For the text-containing cell, return its midpoint in [x, y] coordinate format. 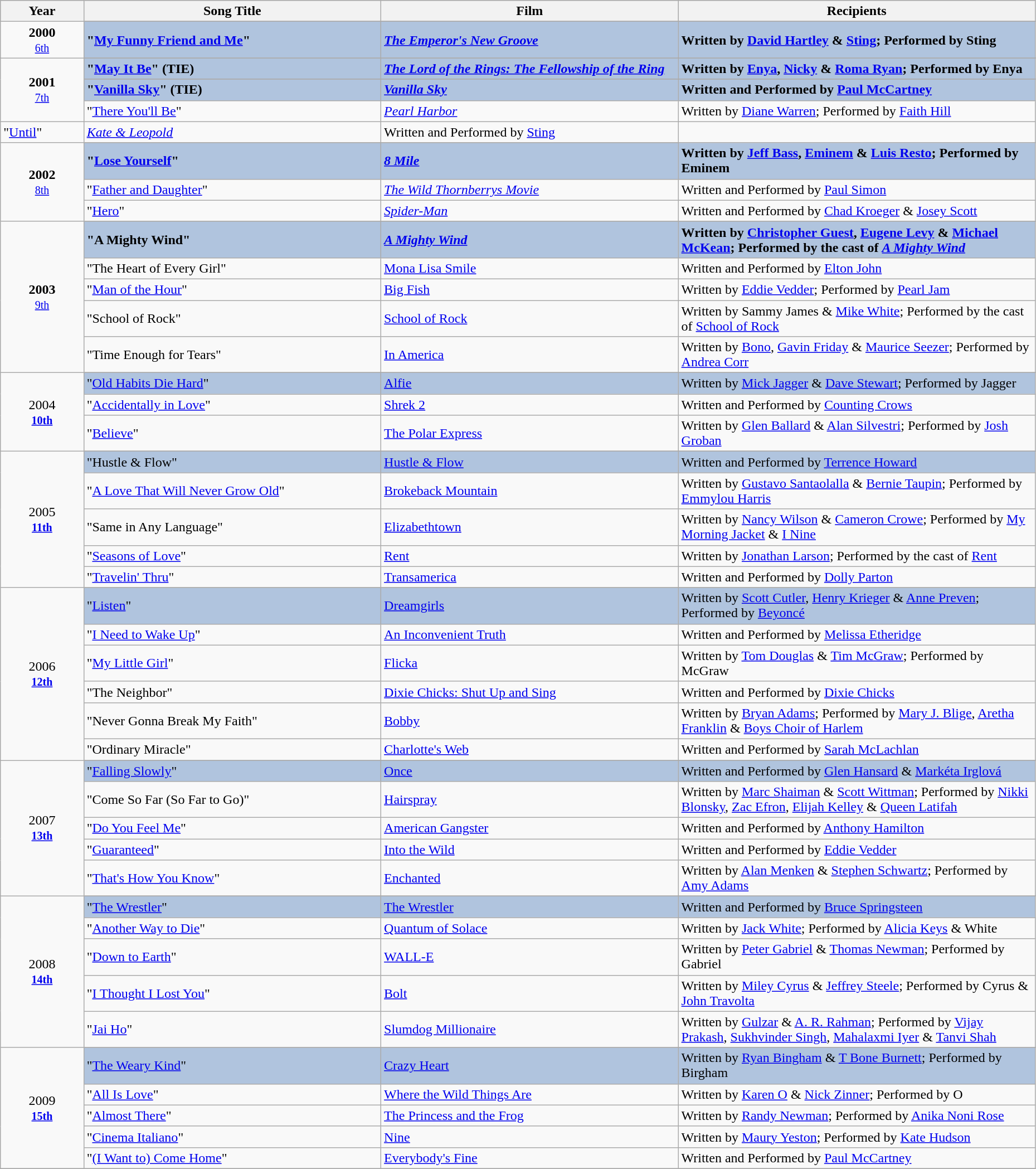
In America [529, 355]
Bobby [529, 720]
"There You'll Be" [232, 111]
"A Mighty Wind" [232, 240]
Kate & Leopold [232, 132]
"Travelin' Thru" [232, 577]
Written and Performed by Sting [529, 132]
Quantum of Solace [529, 928]
200814th [42, 972]
Written and Performed by Sarah McLachlan [857, 749]
Written by Eddie Vedder; Performed by Pearl Jam [857, 289]
8 Mile [529, 161]
"Father and Daughter" [232, 190]
Written and Performed by Dixie Chicks [857, 692]
Brokeback Mountain [529, 491]
A Mighty Wind [529, 240]
"May It Be" (TIE) [232, 69]
Written by Jeff Bass, Eminem & Luis Resto; Performed by Eminem [857, 161]
Written by Jonathan Larson; Performed by the cast of Rent [857, 556]
20017th [42, 90]
Spider-Man [529, 211]
Written by Tom Douglas & Tim McGraw; Performed by McGraw [857, 663]
"Accidentally in Love" [232, 405]
Dixie Chicks: Shut Up and Sing [529, 692]
Written by Karen O & Nick Zinner; Performed by O [857, 1094]
Written by Sammy James & Mike White; Performed by the cast of School of Rock [857, 318]
"The Weary Kind" [232, 1066]
Written by Miley Cyrus & Jeffrey Steele; Performed by Cyrus & John Travolta [857, 993]
Written and Performed by Paul Simon [857, 190]
"Almost There" [232, 1115]
Written and Performed by Dolly Parton [857, 577]
"(I Want to) Come Home" [232, 1158]
Written by Diane Warren; Performed by Faith Hill [857, 111]
"The Neighbor" [232, 692]
"Never Gonna Break My Faith" [232, 720]
"Vanilla Sky" (TIE) [232, 90]
Big Fish [529, 289]
Once [529, 771]
The Wrestler [529, 907]
"My Little Girl" [232, 663]
Where the Wild Things Are [529, 1094]
200511th [42, 520]
200713th [42, 828]
Rent [529, 556]
Written by David Hartley & Sting; Performed by Sting [857, 40]
20028th [42, 182]
Written by Nancy Wilson & Cameron Crowe; Performed by My Morning Jacket & I Nine [857, 527]
The Emperor's New Groove [529, 40]
"Falling Slowly" [232, 771]
"Believe" [232, 434]
Hustle & Flow [529, 462]
Written by Bono, Gavin Friday & Maurice Seezer; Performed by Andrea Corr [857, 355]
Written and Performed by Glen Hansard & Markéta Irglová [857, 771]
Transamerica [529, 577]
Hairspray [529, 799]
Film [529, 11]
"Seasons of Love" [232, 556]
"Time Enough for Tears" [232, 355]
"Guaranteed" [232, 850]
Written and Performed by Chad Kroeger & Josey Scott [857, 211]
Crazy Heart [529, 1066]
Written by Gustavo Santaolalla & Bernie Taupin; Performed by Emmylou Harris [857, 491]
Bolt [529, 993]
Written by Glen Ballard & Alan Silvestri; Performed by Josh Groban [857, 434]
"The Wrestler" [232, 907]
Elizabethtown [529, 527]
Song Title [232, 11]
American Gangster [529, 828]
Written by Scott Cutler, Henry Krieger & Anne Preven; Performed by Beyoncé [857, 605]
Mona Lisa Smile [529, 268]
Vanilla Sky [529, 90]
Written and Performed by Terrence Howard [857, 462]
Written by Jack White; Performed by Alicia Keys & White [857, 928]
Written and Performed by Bruce Springsteen [857, 907]
"Listen" [232, 605]
The Lord of the Rings: The Fellowship of the Ring [529, 69]
"Same in Any Language" [232, 527]
Flicka [529, 663]
"Hustle & Flow" [232, 462]
Written and Performed by Counting Crows [857, 405]
"Old Habits Die Hard" [232, 384]
Year [42, 11]
Written and Performed by Eddie Vedder [857, 850]
"I Thought I Lost You" [232, 993]
Written by Maury Yeston; Performed by Kate Hudson [857, 1137]
Charlotte's Web [529, 749]
Recipients [857, 11]
"Hero" [232, 211]
Written by Randy Newman; Performed by Anika Noni Rose [857, 1115]
"My Funny Friend and Me" [232, 40]
Pearl Harbor [529, 111]
"Man of the Hour" [232, 289]
"Another Way to Die" [232, 928]
An Inconvenient Truth [529, 634]
"That's How You Know" [232, 879]
200915th [42, 1108]
200410th [42, 413]
School of Rock [529, 318]
Written by Christopher Guest, Eugene Levy & Michael McKean; Performed by the cast of A Mighty Wind [857, 240]
20039th [42, 297]
The Polar Express [529, 434]
Written by Marc Shaiman & Scott Wittman; Performed by Nikki Blonsky, Zac Efron, Elijah Kelley & Queen Latifah [857, 799]
Written by Alan Menken & Stephen Schwartz; Performed by Amy Adams [857, 879]
200612th [42, 673]
"Lose Yourself" [232, 161]
"A Love That Will Never Grow Old" [232, 491]
The Princess and the Frog [529, 1115]
Written by Ryan Bingham & T Bone Burnett; Performed by Birgham [857, 1066]
WALL-E [529, 957]
Alfie [529, 384]
The Wild Thornberrys Movie [529, 190]
"All Is Love" [232, 1094]
"Until" [42, 132]
Written and Performed by Anthony Hamilton [857, 828]
Written by Gulzar & A. R. Rahman; Performed by Vijay Prakash, Sukhvinder Singh, Mahalaxmi Iyer & Tanvi Shah [857, 1029]
"The Heart of Every Girl" [232, 268]
Nine [529, 1137]
"Cinema Italiano" [232, 1137]
"Come So Far (So Far to Go)" [232, 799]
Written by Peter Gabriel & Thomas Newman; Performed by Gabriel [857, 957]
"I Need to Wake Up" [232, 634]
"Jai Ho" [232, 1029]
Shrek 2 [529, 405]
Enchanted [529, 879]
Everybody's Fine [529, 1158]
Dreamgirls [529, 605]
"Down to Earth" [232, 957]
Written by Bryan Adams; Performed by Mary J. Blige, Aretha Franklin & Boys Choir of Harlem [857, 720]
"Ordinary Miracle" [232, 749]
Written by Enya, Nicky & Roma Ryan; Performed by Enya [857, 69]
"School of Rock" [232, 318]
Written and Performed by Elton John [857, 268]
"Do You Feel Me" [232, 828]
Slumdog Millionaire [529, 1029]
20006th [42, 40]
Written and Performed by Melissa Etheridge [857, 634]
Written by Mick Jagger & Dave Stewart; Performed by Jagger [857, 384]
Into the Wild [529, 850]
